Scan for the cell matching the given text and deliver its [X, Y] coordinate at center. 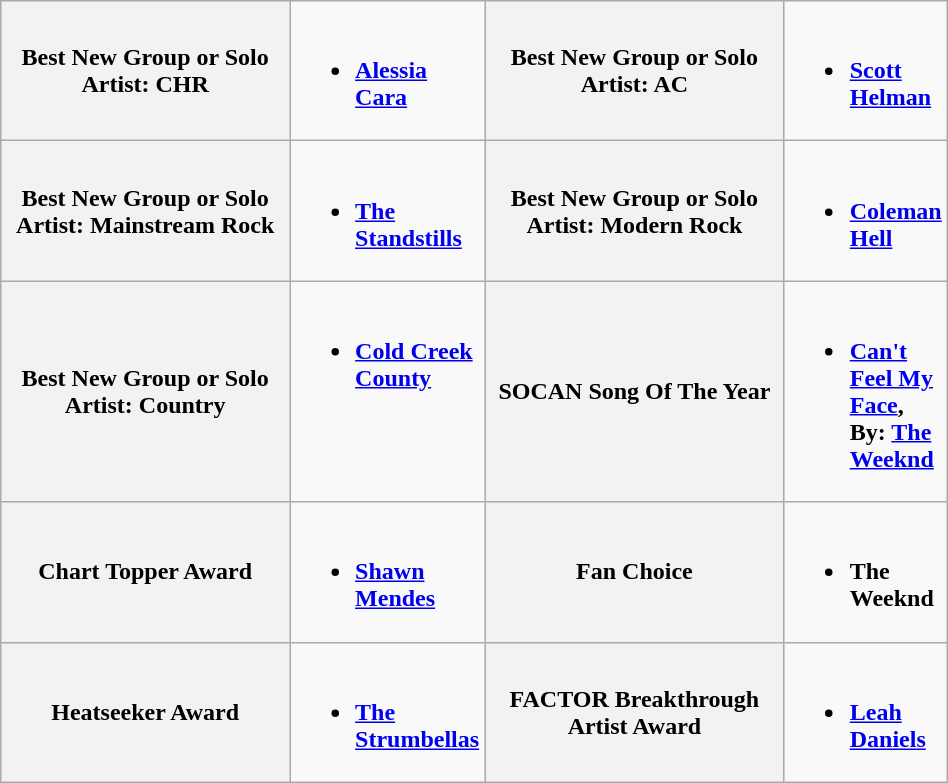
Cold Creek County [388, 392]
The Standstills [388, 211]
Shawn Mendes [388, 572]
FACTOR Breakthrough Artist Award [635, 712]
Can't Feel My Face, By: The Weeknd [866, 392]
Alessia Cara [388, 71]
The Weeknd [866, 572]
Best New Group or Solo Artist: Modern Rock [635, 211]
Best New Group or Solo Artist: Mainstream Rock [146, 211]
Coleman Hell [866, 211]
Fan Choice [635, 572]
Heatseeker Award [146, 712]
Chart Topper Award [146, 572]
Best New Group or Solo Artist: AC [635, 71]
Scott Helman [866, 71]
Leah Daniels [866, 712]
Best New Group or Solo Artist: Country [146, 392]
SOCAN Song Of The Year [635, 392]
Best New Group or Solo Artist: CHR [146, 71]
The Strumbellas [388, 712]
